Pinpoint the cell where the given text exists, returning its (x, y) midpoint coordinate. 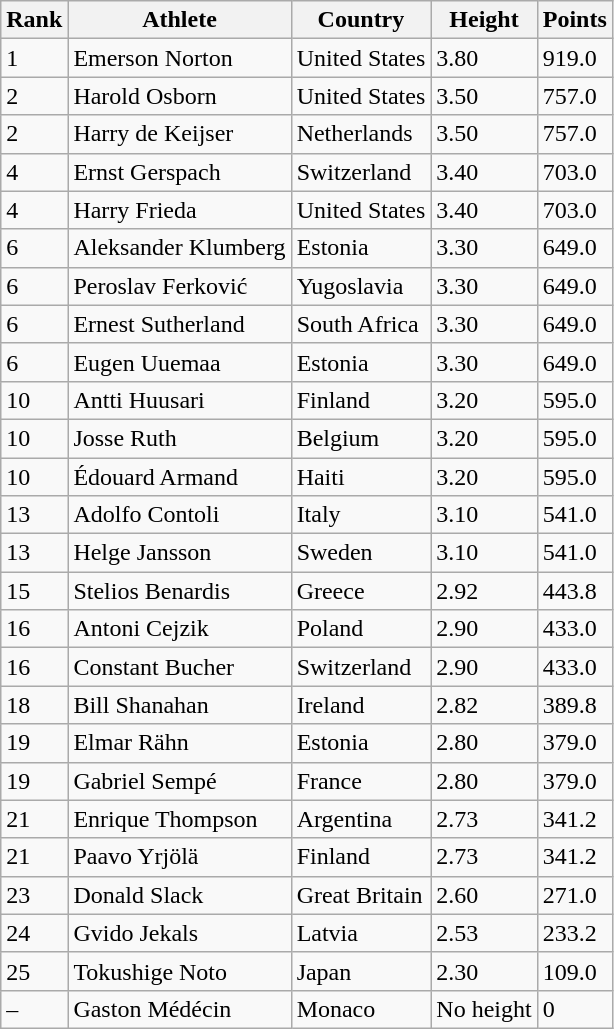
Édouard Armand (180, 477)
South Africa (361, 324)
– (34, 1009)
Elmar Rähn (180, 743)
Tokushige Noto (180, 971)
Peroslav Ferković (180, 286)
Harry de Keijser (180, 134)
Italy (361, 515)
2.60 (484, 895)
Antoni Cejzik (180, 629)
Emerson Norton (180, 58)
Antti Huusari (180, 400)
109.0 (574, 971)
3.80 (484, 58)
Athlete (180, 20)
No height (484, 1009)
2.82 (484, 705)
233.2 (574, 933)
2.53 (484, 933)
Country (361, 20)
Great Britain (361, 895)
Rank (34, 20)
Harry Frieda (180, 210)
Enrique Thompson (180, 819)
Gaston Médécin (180, 1009)
Argentina (361, 819)
Monaco (361, 1009)
Ireland (361, 705)
Eugen Uuemaa (180, 362)
25 (34, 971)
23 (34, 895)
Josse Ruth (180, 438)
Ernst Gerspach (180, 172)
2.30 (484, 971)
389.8 (574, 705)
Yugoslavia (361, 286)
2.92 (484, 591)
Latvia (361, 933)
Height (484, 20)
15 (34, 591)
Bill Shanahan (180, 705)
Harold Osborn (180, 96)
271.0 (574, 895)
Adolfo Contoli (180, 515)
Donald Slack (180, 895)
Ernest Sutherland (180, 324)
Stelios Benardis (180, 591)
Gvido Jekals (180, 933)
Paavo Yrjölä (180, 857)
919.0 (574, 58)
Haiti (361, 477)
Belgium (361, 438)
Gabriel Sempé (180, 781)
Sweden (361, 553)
Aleksander Klumberg (180, 248)
24 (34, 933)
0 (574, 1009)
1 (34, 58)
Netherlands (361, 134)
Greece (361, 591)
18 (34, 705)
Points (574, 20)
France (361, 781)
Poland (361, 629)
Constant Bucher (180, 667)
443.8 (574, 591)
Japan (361, 971)
Helge Jansson (180, 553)
